Detect which cell encompasses the target text, then output its [x, y] center coordinate. 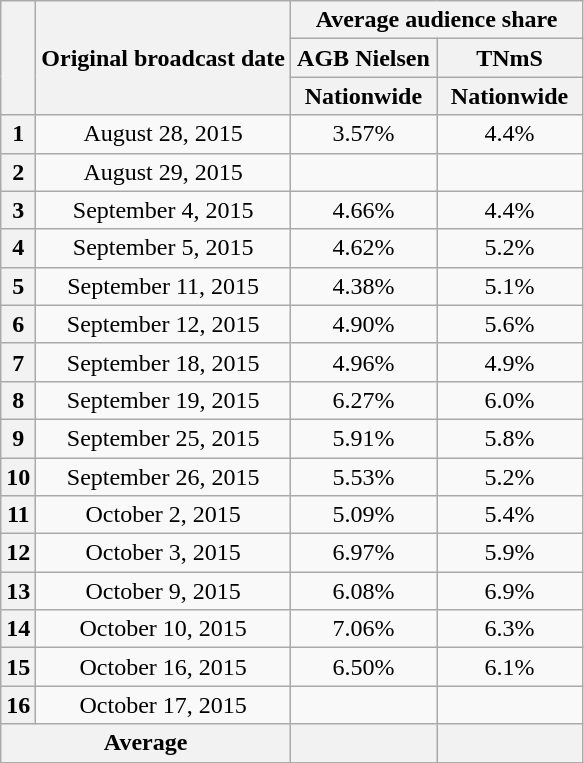
September 26, 2015 [164, 477]
6.08% [363, 591]
October 16, 2015 [164, 667]
12 [18, 553]
September 4, 2015 [164, 210]
5.09% [363, 515]
5.1% [509, 286]
AGB Nielsen [363, 58]
5.8% [509, 438]
October 9, 2015 [164, 591]
5 [18, 286]
6.27% [363, 400]
5.91% [363, 438]
5.53% [363, 477]
TNmS [509, 58]
7.06% [363, 629]
6.50% [363, 667]
6.1% [509, 667]
16 [18, 705]
August 28, 2015 [164, 134]
7 [18, 362]
13 [18, 591]
3.57% [363, 134]
6.0% [509, 400]
October 10, 2015 [164, 629]
11 [18, 515]
4.9% [509, 362]
6 [18, 324]
4.38% [363, 286]
9 [18, 438]
4.62% [363, 248]
10 [18, 477]
2 [18, 172]
October 3, 2015 [164, 553]
6.9% [509, 591]
September 25, 2015 [164, 438]
October 17, 2015 [164, 705]
4.96% [363, 362]
1 [18, 134]
8 [18, 400]
6.3% [509, 629]
4.90% [363, 324]
September 18, 2015 [164, 362]
Average [146, 743]
September 11, 2015 [164, 286]
5.6% [509, 324]
5.9% [509, 553]
15 [18, 667]
4 [18, 248]
4.66% [363, 210]
August 29, 2015 [164, 172]
September 19, 2015 [164, 400]
Average audience share [436, 20]
October 2, 2015 [164, 515]
5.4% [509, 515]
September 12, 2015 [164, 324]
September 5, 2015 [164, 248]
3 [18, 210]
14 [18, 629]
Original broadcast date [164, 58]
6.97% [363, 553]
